For the text-containing cell, return its midpoint in [X, Y] coordinate format. 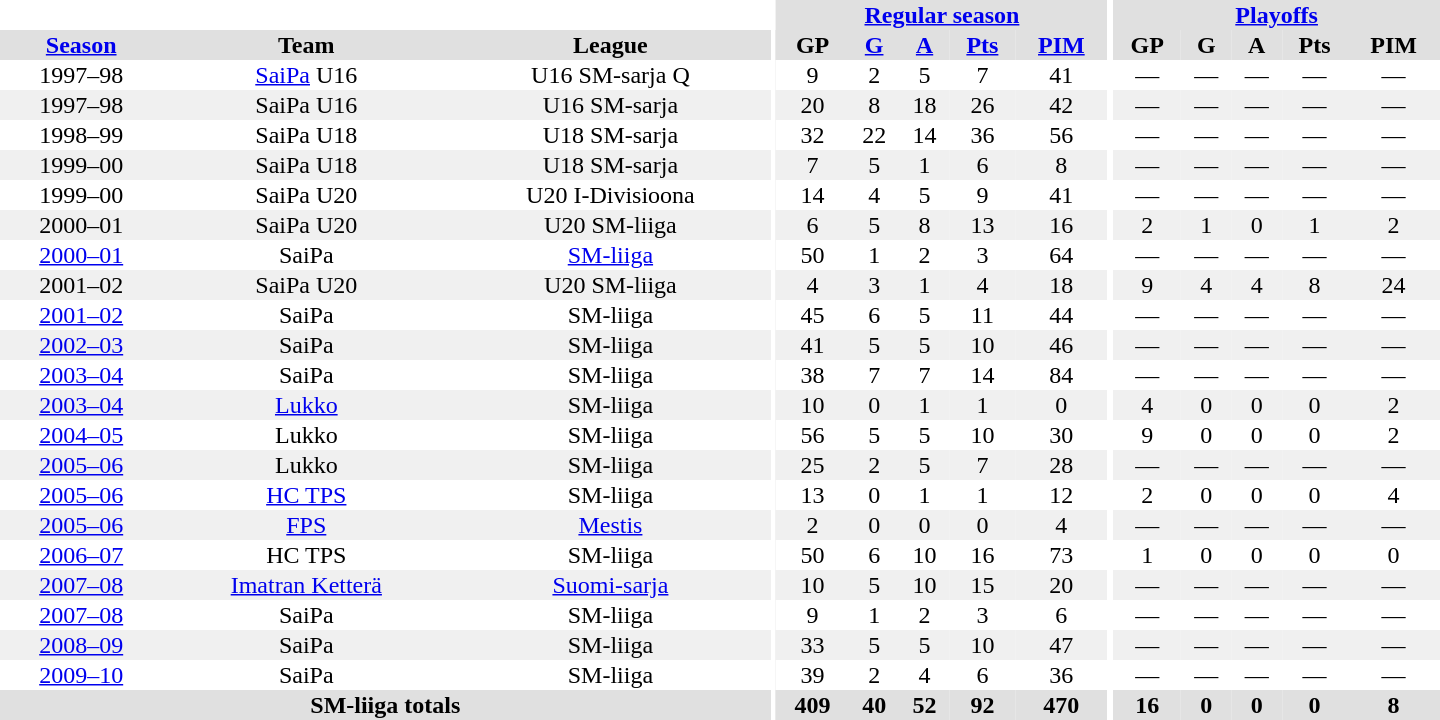
26 [982, 105]
2004–05 [81, 435]
92 [982, 705]
Regular season [942, 15]
2009–10 [81, 675]
84 [1062, 375]
SM-liiga totals [386, 705]
39 [812, 675]
73 [1062, 555]
Team [306, 45]
42 [1062, 105]
2008–09 [81, 645]
52 [924, 705]
44 [1062, 315]
30 [1062, 435]
64 [1062, 255]
470 [1062, 705]
Playoffs [1276, 15]
24 [1394, 285]
1998–99 [81, 135]
FPS [306, 525]
Imatran Ketterä [306, 585]
28 [1062, 465]
Suomi-sarja [610, 585]
40 [874, 705]
Mestis [610, 525]
11 [982, 315]
45 [812, 315]
U16 SM-sarja Q [610, 75]
2006–07 [81, 555]
12 [1062, 495]
U20 I-Divisioona [610, 195]
2002–03 [81, 345]
Season [81, 45]
32 [812, 135]
22 [874, 135]
38 [812, 375]
409 [812, 705]
15 [982, 585]
46 [1062, 345]
47 [1062, 645]
33 [812, 645]
League [610, 45]
U16 SM-sarja [610, 105]
25 [812, 465]
